Determine the (X, Y) coordinate at the center of the cell enclosing the given text.  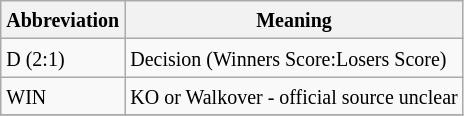
Decision (Winners Score:Losers Score) (294, 58)
Abbreviation (63, 20)
KO or Walkover - official source unclear (294, 96)
D (2:1) (63, 58)
Meaning (294, 20)
WIN (63, 96)
